Search for the cell housing the specified text and yield its (x, y) center coordinate. 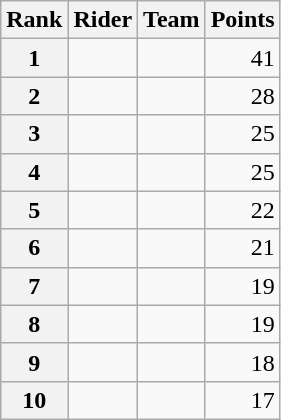
6 (34, 248)
22 (242, 210)
41 (242, 58)
8 (34, 324)
Points (242, 20)
Team (172, 20)
17 (242, 400)
9 (34, 362)
7 (34, 286)
28 (242, 96)
Rank (34, 20)
3 (34, 134)
Rider (103, 20)
1 (34, 58)
21 (242, 248)
10 (34, 400)
4 (34, 172)
2 (34, 96)
18 (242, 362)
5 (34, 210)
